Search for the cell housing the specified text and yield its (x, y) center coordinate. 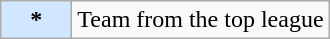
Team from the top league (200, 20)
* (36, 20)
